Identify which cell holds the provided text, then report its (x, y) central coordinate. 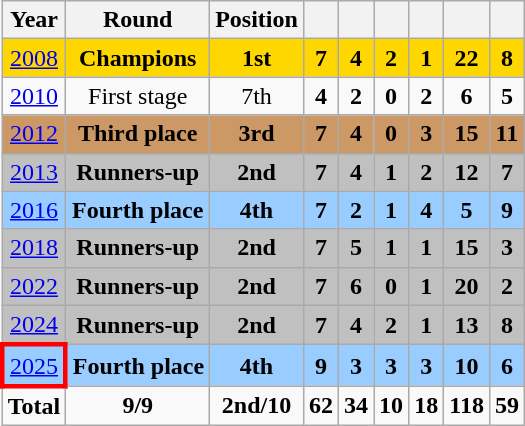
2024 (34, 325)
62 (320, 406)
2nd/10 (257, 406)
2012 (34, 134)
Third place (138, 134)
12 (467, 172)
18 (426, 406)
22 (467, 58)
2010 (34, 96)
59 (506, 406)
20 (467, 286)
34 (356, 406)
9/9 (138, 406)
7th (257, 96)
2022 (34, 286)
11 (506, 134)
Position (257, 20)
118 (467, 406)
2016 (34, 210)
3rd (257, 134)
2018 (34, 248)
2025 (34, 366)
2013 (34, 172)
First stage (138, 96)
Total (34, 406)
Champions (138, 58)
1st (257, 58)
Year (34, 20)
2008 (34, 58)
Round (138, 20)
13 (467, 325)
